Determine the [x, y] coordinate at the center of the cell enclosing the given text.  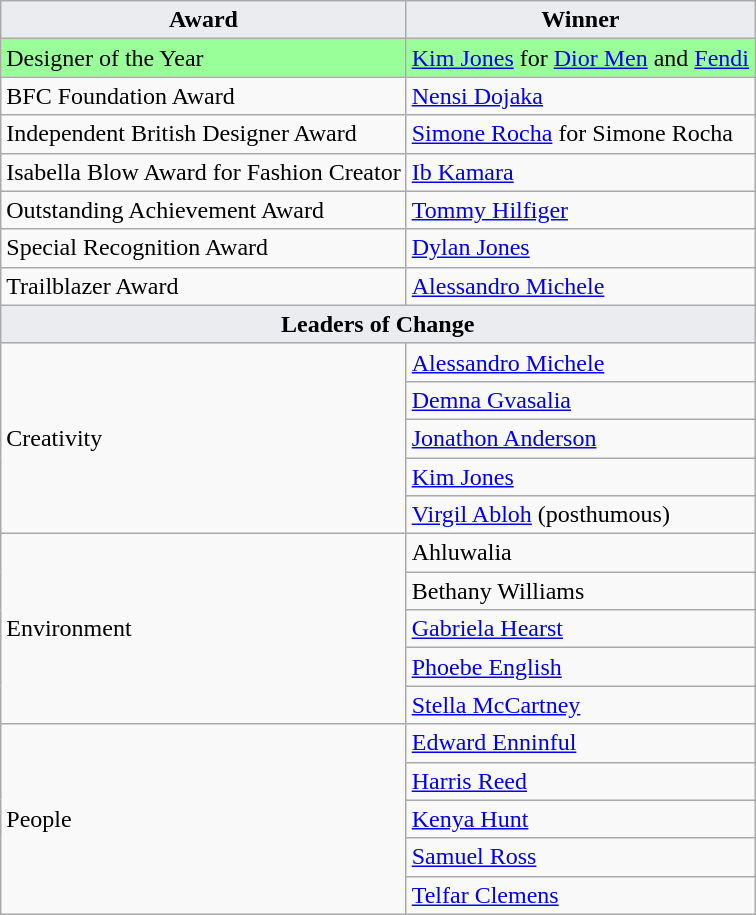
Simone Rocha for Simone Rocha [580, 134]
Edward Enninful [580, 743]
Ahluwalia [580, 553]
Bethany Williams [580, 591]
Environment [204, 629]
Leaders of Change [378, 324]
BFC Foundation Award [204, 96]
Dylan Jones [580, 248]
Gabriela Hearst [580, 629]
Ib Kamara [580, 172]
Outstanding Achievement Award [204, 210]
Demna Gvasalia [580, 400]
Kenya Hunt [580, 819]
Designer of the Year [204, 58]
Samuel Ross [580, 857]
Winner [580, 20]
Creativity [204, 438]
People [204, 819]
Nensi Dojaka [580, 96]
Kim Jones for Dior Men and Fendi [580, 58]
Tommy Hilfiger [580, 210]
Isabella Blow Award for Fashion Creator [204, 172]
Harris Reed [580, 781]
Telfar Clemens [580, 895]
Virgil Abloh (posthumous) [580, 515]
Phoebe English [580, 667]
Award [204, 20]
Special Recognition Award [204, 248]
Trailblazer Award [204, 286]
Kim Jones [580, 477]
Independent British Designer Award [204, 134]
Jonathon Anderson [580, 438]
Stella McCartney [580, 705]
